Find where the given text appears and provide that cell's center as [x, y] coordinate. 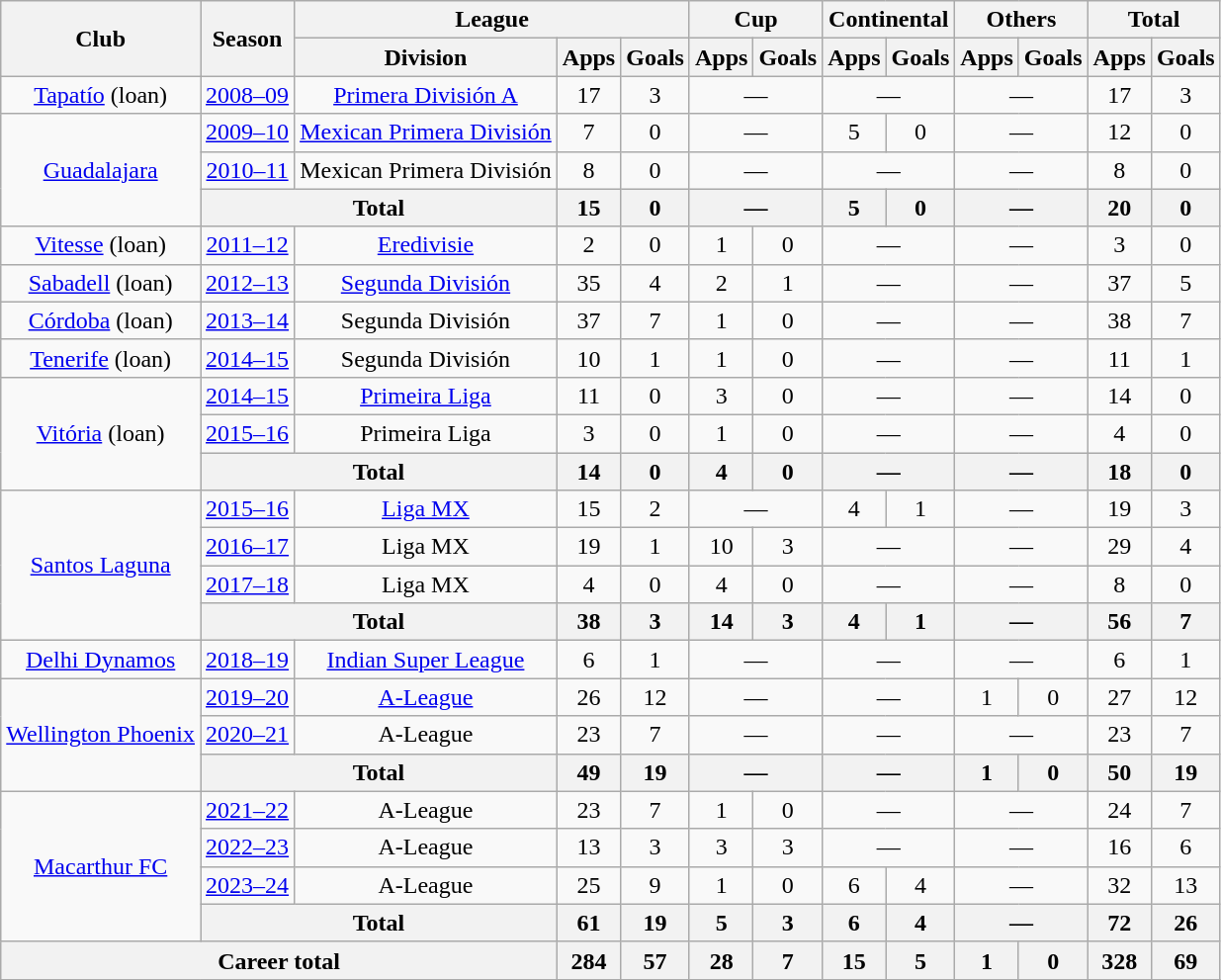
Primera División A [426, 95]
2010–11 [247, 170]
Vitesse (loan) [101, 245]
57 [655, 960]
Cup [755, 20]
Macarthur FC [101, 866]
56 [1119, 622]
League [492, 20]
49 [588, 772]
2017–18 [247, 584]
61 [588, 923]
16 [1119, 847]
Córdoba (loan) [101, 320]
24 [1119, 810]
28 [721, 960]
35 [588, 283]
2019–20 [247, 697]
Wellington Phoenix [101, 735]
Guadalajara [101, 170]
2023–24 [247, 885]
Others [1021, 20]
2021–22 [247, 810]
Eredivisie [426, 245]
Tapatío (loan) [101, 95]
69 [1185, 960]
2018–19 [247, 660]
Santos Laguna [101, 566]
284 [588, 960]
50 [1119, 772]
2022–23 [247, 847]
Season [247, 39]
2011–12 [247, 245]
20 [1119, 208]
2020–21 [247, 735]
Delhi Dynamos [101, 660]
Sabadell (loan) [101, 283]
9 [655, 885]
27 [1119, 697]
2012–13 [247, 283]
Indian Super League [426, 660]
2013–14 [247, 320]
2016–17 [247, 547]
Vitória (loan) [101, 433]
2008–09 [247, 95]
29 [1119, 547]
Division [426, 57]
25 [588, 885]
2009–10 [247, 133]
72 [1119, 923]
Tenerife (loan) [101, 358]
Continental [889, 20]
328 [1119, 960]
18 [1119, 472]
Club [101, 39]
Career total [279, 960]
32 [1119, 885]
